Return [x, y] of the center of cell containing provided text 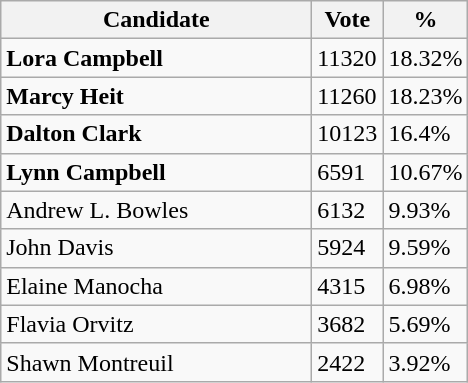
6591 [348, 172]
9.93% [426, 210]
10.67% [426, 172]
Lynn Campbell [156, 172]
10123 [348, 134]
Dalton Clark [156, 134]
2422 [348, 362]
3.92% [426, 362]
11260 [348, 96]
Marcy Heit [156, 96]
Elaine Manocha [156, 286]
6.98% [426, 286]
6132 [348, 210]
Lora Campbell [156, 58]
9.59% [426, 248]
Flavia Orvitz [156, 324]
16.4% [426, 134]
Vote [348, 20]
Andrew L. Bowles [156, 210]
18.23% [426, 96]
5.69% [426, 324]
5924 [348, 248]
Candidate [156, 20]
3682 [348, 324]
11320 [348, 58]
4315 [348, 286]
John Davis [156, 248]
18.32% [426, 58]
Shawn Montreuil [156, 362]
% [426, 20]
